Determine the (X, Y) coordinate at the center of the cell enclosing the given text.  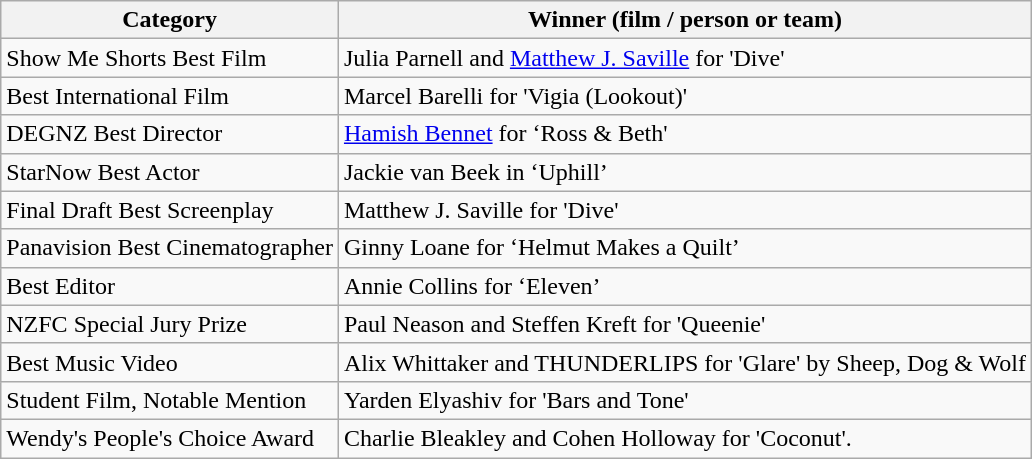
Yarden Elyashiv for 'Bars and Tone' (684, 400)
Ginny Loane for ‘Helmut Makes a Quilt’ (684, 248)
Category (170, 20)
NZFC Special Jury Prize (170, 324)
Matthew J. Saville for 'Dive' (684, 210)
Annie Collins for ‘Eleven’ (684, 286)
Wendy's People's Choice Award (170, 438)
Student Film, Notable Mention (170, 400)
Julia Parnell and Matthew J. Saville for 'Dive' (684, 58)
Best International Film (170, 96)
Hamish Bennet for ‘Ross & Beth' (684, 134)
Charlie Bleakley and Cohen Holloway for 'Coconut'. (684, 438)
Jackie van Beek in ‘Uphill’ (684, 172)
Best Music Video (170, 362)
Best Editor (170, 286)
StarNow Best Actor (170, 172)
Final Draft Best Screenplay (170, 210)
Paul Neason and Steffen Kreft for 'Queenie' (684, 324)
DEGNZ Best Director (170, 134)
Winner (film / person or team) (684, 20)
Show Me Shorts Best Film (170, 58)
Panavision Best Cinematographer (170, 248)
Marcel Barelli for 'Vigia (Lookout)' (684, 96)
Alix Whittaker and THUNDERLIPS for 'Glare' by Sheep, Dog & Wolf (684, 362)
